From the cell containing the given text, extract its center point as [X, Y] coordinate. 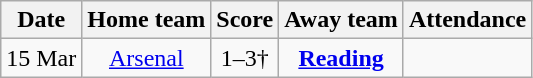
1–3† [245, 58]
Home team [146, 20]
Reading [342, 58]
Date [42, 20]
Arsenal [146, 58]
15 Mar [42, 58]
Attendance [467, 20]
Score [245, 20]
Away team [342, 20]
